Provide the [x, y] coordinate of the cell's center where the given text is located.  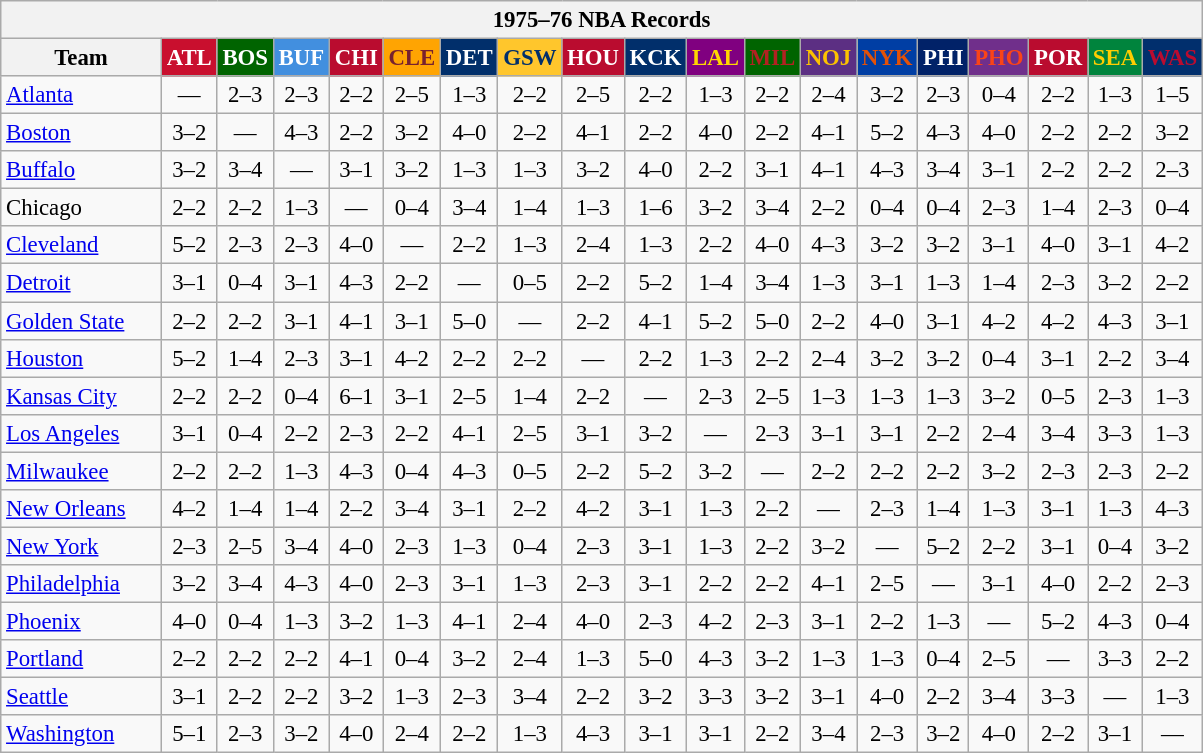
GSW [530, 58]
PHO [999, 58]
POR [1058, 58]
5–1 [189, 734]
PHI [944, 58]
Cleveland [82, 245]
Seattle [82, 697]
HOU [594, 58]
Chicago [82, 208]
Buffalo [82, 170]
Team [82, 58]
Los Angeles [82, 433]
Atlanta [82, 95]
Portland [82, 659]
New York [82, 546]
DET [470, 58]
CHI [356, 58]
1–5 [1172, 95]
MIL [772, 58]
Kansas City [82, 396]
1975–76 NBA Records [602, 20]
Phoenix [82, 621]
Washington [82, 734]
BOS [245, 58]
KCK [656, 58]
Golden State [82, 321]
Houston [82, 358]
Milwaukee [82, 471]
1–6 [656, 208]
LAL [716, 58]
Philadelphia [82, 584]
ATL [189, 58]
6–1 [356, 396]
CLE [412, 58]
NYK [888, 58]
BUF [301, 58]
WAS [1172, 58]
Boston [82, 133]
New Orleans [82, 509]
Detroit [82, 283]
SEA [1116, 58]
NOJ [828, 58]
